Extract the (x, y) coordinate from the center of the cell holding the provided text.  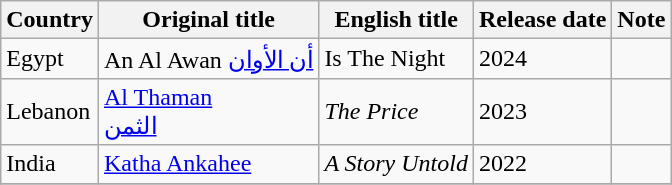
Country (50, 20)
English title (396, 20)
Note (642, 20)
Is The Night (396, 59)
2024 (542, 59)
2023 (542, 112)
2022 (542, 164)
A Story Untold (396, 164)
The Price (396, 112)
Original title (208, 20)
An Al Awan أن الأوان (208, 59)
India (50, 164)
Lebanon (50, 112)
Release date (542, 20)
Egypt (50, 59)
Al Thamanالثمن (208, 112)
Katha Ankahee (208, 164)
